Search for the cell housing the specified text and yield its (X, Y) center coordinate. 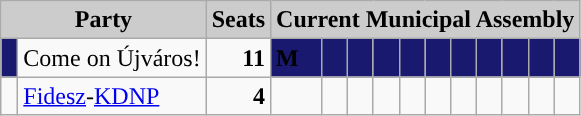
Party (104, 20)
Come on Újváros! (112, 58)
Seats (238, 20)
M (296, 58)
4 (238, 96)
Current Municipal Assembly (426, 20)
11 (238, 58)
Fidesz-KDNP (112, 96)
